Determine the [X, Y] coordinate at the center of the cell enclosing the given text.  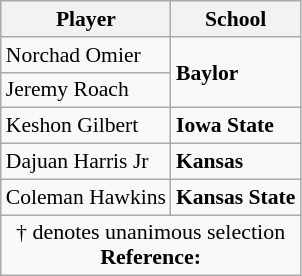
Keshon Gilbert [86, 126]
† denotes unanimous selectionReference: [151, 246]
Kansas [236, 162]
Baylor [236, 72]
Iowa State [236, 126]
Coleman Hawkins [86, 197]
Kansas State [236, 197]
Jeremy Roach [86, 90]
Dajuan Harris Jr [86, 162]
Norchad Omier [86, 55]
Player [86, 19]
School [236, 19]
